Capture the cell that displays the provided text and extract its [x, y] central coordinate. 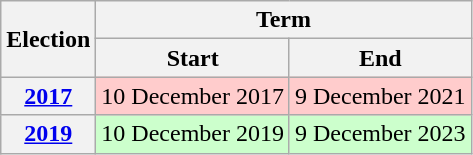
9 December 2021 [380, 96]
Start [193, 58]
End [380, 58]
2017 [48, 96]
Term [284, 20]
10 December 2017 [193, 96]
10 December 2019 [193, 134]
Election [48, 39]
2019 [48, 134]
9 December 2023 [380, 134]
